Scan for the cell matching the given text and deliver its (x, y) coordinate at center. 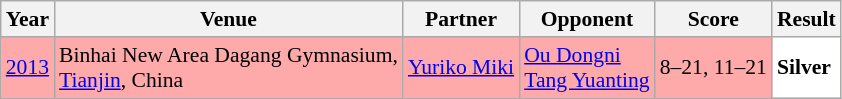
Silver (806, 68)
Binhai New Area Dagang Gymnasium,Tianjin, China (228, 68)
Ou Dongni Tang Yuanting (587, 68)
Partner (461, 19)
Score (714, 19)
2013 (28, 68)
Venue (228, 19)
8–21, 11–21 (714, 68)
Opponent (587, 19)
Result (806, 19)
Yuriko Miki (461, 68)
Year (28, 19)
